Return (X, Y) of the center of cell containing provided text 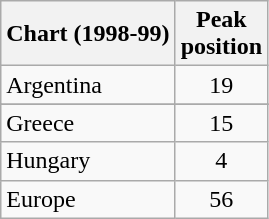
Europe (88, 199)
4 (221, 161)
Greece (88, 123)
Hungary (88, 161)
Peakposition (221, 34)
15 (221, 123)
Chart (1998-99) (88, 34)
Argentina (88, 85)
56 (221, 199)
19 (221, 85)
